Return the [x, y] coordinate for the center point of the cell that contains the specified text.  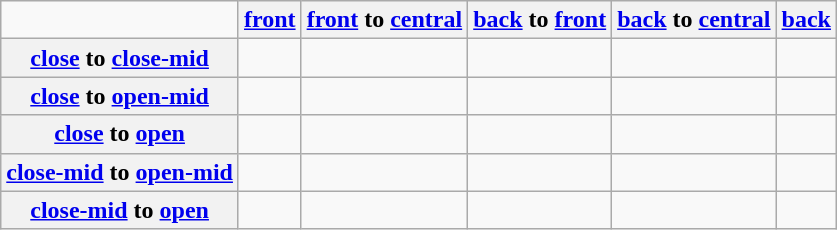
close-mid to open [120, 210]
back to central [694, 20]
back to front [540, 20]
front [270, 20]
close to close-mid [120, 58]
close to open [120, 134]
front to central [384, 20]
close to open-mid [120, 96]
back [806, 20]
close-mid to open-mid [120, 172]
